Return the (x, y) coordinate for the center point of the cell that contains the specified text.  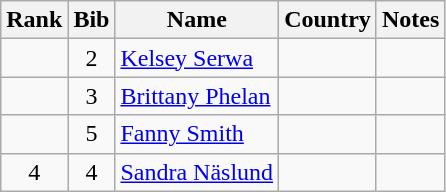
Bib (92, 20)
Rank (34, 20)
2 (92, 58)
Fanny Smith (197, 134)
Brittany Phelan (197, 96)
Sandra Näslund (197, 172)
Country (328, 20)
3 (92, 96)
5 (92, 134)
Notes (410, 20)
Name (197, 20)
Kelsey Serwa (197, 58)
